Search for the cell housing the specified text and yield its [x, y] center coordinate. 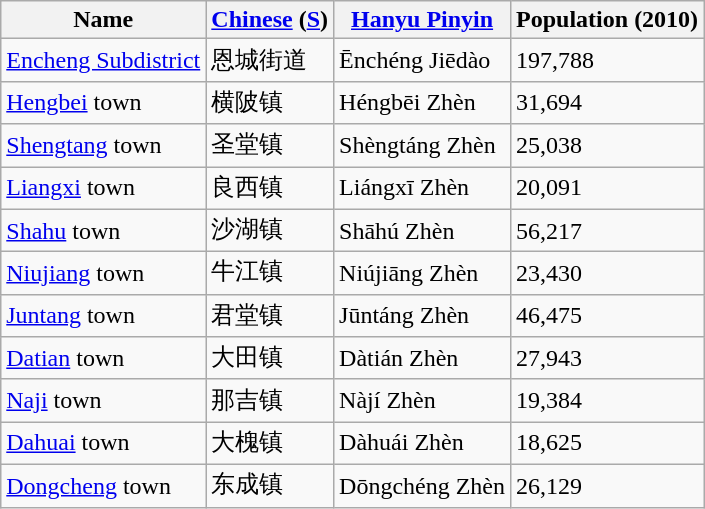
牛江镇 [270, 274]
Dōngchéng Zhèn [422, 486]
19,384 [608, 400]
Niújiāng Zhèn [422, 274]
23,430 [608, 274]
恩城街道 [270, 60]
Niujiang town [104, 274]
31,694 [608, 102]
26,129 [608, 486]
Shèngtáng Zhèn [422, 146]
Name [104, 20]
Population (2010) [608, 20]
Encheng Subdistrict [104, 60]
56,217 [608, 230]
Datian town [104, 358]
Nàjí Zhèn [422, 400]
27,943 [608, 358]
Juntang town [104, 316]
46,475 [608, 316]
君堂镇 [270, 316]
大槐镇 [270, 444]
横陂镇 [270, 102]
大田镇 [270, 358]
那吉镇 [270, 400]
东成镇 [270, 486]
Dongcheng town [104, 486]
Jūntáng Zhèn [422, 316]
Shahu town [104, 230]
Dahuai town [104, 444]
Hanyu Pinyin [422, 20]
Naji town [104, 400]
良西镇 [270, 188]
20,091 [608, 188]
18,625 [608, 444]
Héngbēi Zhèn [422, 102]
Shāhú Zhèn [422, 230]
圣堂镇 [270, 146]
沙湖镇 [270, 230]
Hengbei town [104, 102]
Ēnchéng Jiēdào [422, 60]
Chinese (S) [270, 20]
Dàtián Zhèn [422, 358]
Liangxi town [104, 188]
Shengtang town [104, 146]
Dàhuái Zhèn [422, 444]
25,038 [608, 146]
197,788 [608, 60]
Liángxī Zhèn [422, 188]
